From the cell containing the given text, extract its center point as (x, y) coordinate. 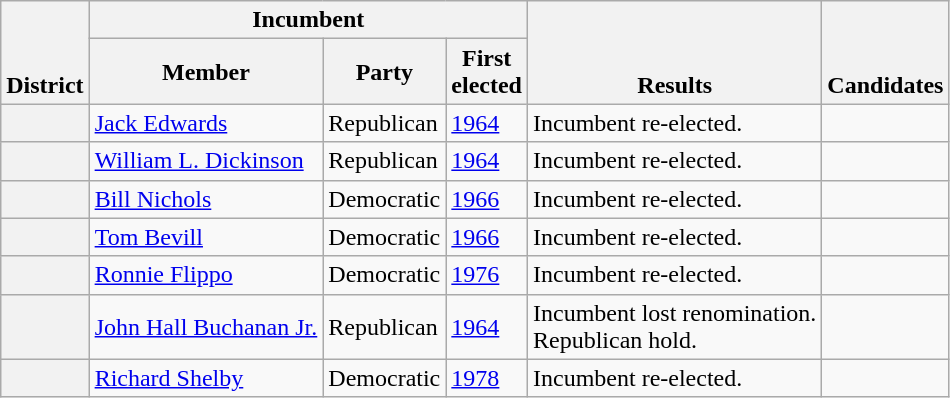
Party (384, 72)
Results (674, 52)
1976 (487, 275)
Member (206, 72)
1978 (487, 378)
Firstelected (487, 72)
Incumbent (308, 20)
Tom Bevill (206, 237)
Jack Edwards (206, 123)
Candidates (886, 52)
Ronnie Flippo (206, 275)
Richard Shelby (206, 378)
Bill Nichols (206, 199)
William L. Dickinson (206, 161)
John Hall Buchanan Jr. (206, 326)
Incumbent lost renomination.Republican hold. (674, 326)
District (45, 52)
